Output the [X, Y] coordinate of the center of the cell containing the given text.  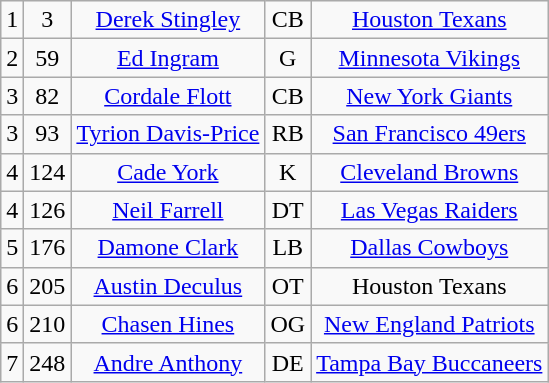
1 [12, 20]
Cleveland Browns [430, 172]
124 [48, 172]
Chasen Hines [168, 324]
176 [48, 248]
126 [48, 210]
Neil Farrell [168, 210]
New York Giants [430, 96]
DT [288, 210]
New England Patriots [430, 324]
K [288, 172]
59 [48, 58]
Cordale Flott [168, 96]
82 [48, 96]
Andre Anthony [168, 362]
OG [288, 324]
Minnesota Vikings [430, 58]
210 [48, 324]
DE [288, 362]
205 [48, 286]
G [288, 58]
San Francisco 49ers [430, 134]
Cade York [168, 172]
Tampa Bay Buccaneers [430, 362]
7 [12, 362]
Dallas Cowboys [430, 248]
Derek Stingley [168, 20]
248 [48, 362]
93 [48, 134]
5 [12, 248]
Las Vegas Raiders [430, 210]
Ed Ingram [168, 58]
LB [288, 248]
OT [288, 286]
Damone Clark [168, 248]
Tyrion Davis-Price [168, 134]
Austin Deculus [168, 286]
RB [288, 134]
2 [12, 58]
